Return the [x, y] coordinate for the center point of the cell that contains the specified text.  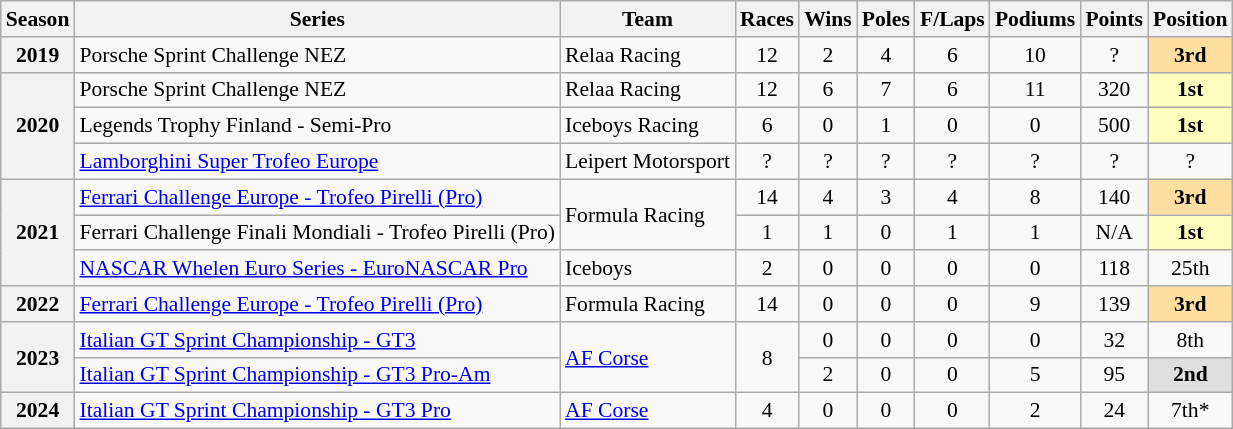
Races [767, 19]
8th [1190, 340]
Lamborghini Super Trofeo Europe [317, 162]
F/Laps [952, 19]
118 [1114, 269]
Poles [886, 19]
Points [1114, 19]
2023 [38, 358]
5 [1036, 375]
Italian GT Sprint Championship - GT3 Pro-Am [317, 375]
2021 [38, 232]
Series [317, 19]
2022 [38, 304]
NASCAR Whelen Euro Series - EuroNASCAR Pro [317, 269]
320 [1114, 90]
Ferrari Challenge Finali Mondiali - Trofeo Pirelli (Pro) [317, 233]
2024 [38, 411]
3 [886, 197]
Iceboys [648, 269]
24 [1114, 411]
Italian GT Sprint Championship - GT3 [317, 340]
32 [1114, 340]
95 [1114, 375]
9 [1036, 304]
11 [1036, 90]
N/A [1114, 233]
2020 [38, 126]
2nd [1190, 375]
Position [1190, 19]
139 [1114, 304]
Team [648, 19]
Iceboys Racing [648, 126]
7 [886, 90]
25th [1190, 269]
Podiums [1036, 19]
10 [1036, 55]
500 [1114, 126]
Leipert Motorsport [648, 162]
Legends Trophy Finland - Semi-Pro [317, 126]
140 [1114, 197]
Wins [828, 19]
7th* [1190, 411]
2019 [38, 55]
Season [38, 19]
Italian GT Sprint Championship - GT3 Pro [317, 411]
